Locate the cell with the specified text and output its (X, Y) center coordinate. 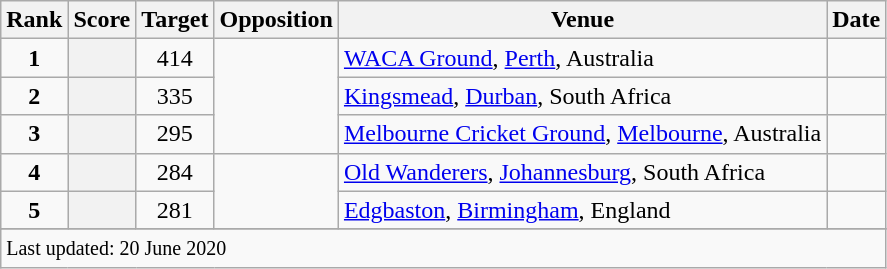
Opposition (276, 20)
Edgbaston, Birmingham, England (582, 210)
Kingsmead, Durban, South Africa (582, 96)
Venue (582, 20)
1 (34, 58)
281 (175, 210)
414 (175, 58)
Last updated: 20 June 2020 (444, 248)
Melbourne Cricket Ground, Melbourne, Australia (582, 134)
4 (34, 172)
2 (34, 96)
Rank (34, 20)
3 (34, 134)
Score (102, 20)
284 (175, 172)
Old Wanderers, Johannesburg, South Africa (582, 172)
5 (34, 210)
Date (856, 20)
Target (175, 20)
335 (175, 96)
295 (175, 134)
WACA Ground, Perth, Australia (582, 58)
